Determine the [x, y] coordinate at the center of the cell enclosing the given text.  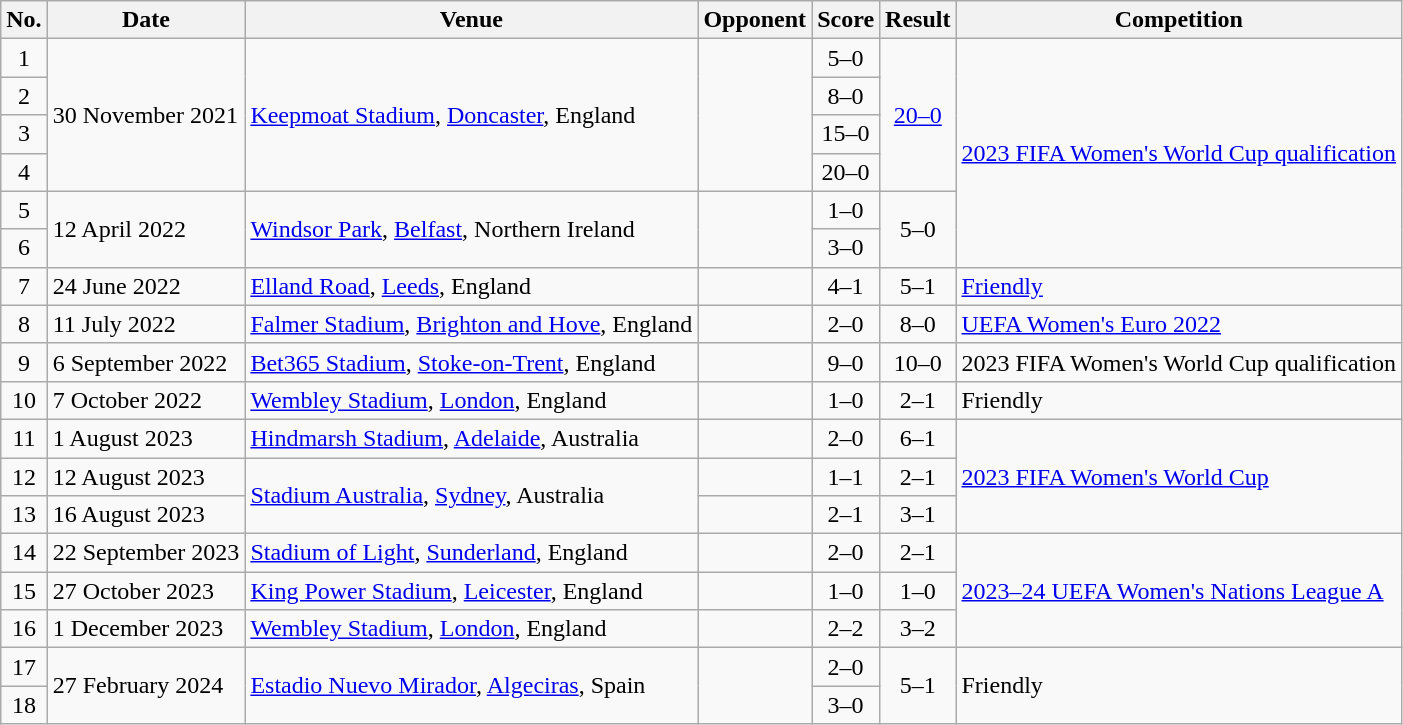
6 [24, 248]
1 August 2023 [146, 438]
Estadio Nuevo Mirador, Algeciras, Spain [472, 686]
Keepmoat Stadium, Doncaster, England [472, 115]
Stadium of Light, Sunderland, England [472, 553]
Stadium Australia, Sydney, Australia [472, 496]
UEFA Women's Euro 2022 [1179, 324]
11 [24, 438]
30 November 2021 [146, 115]
10–0 [918, 362]
1 [24, 58]
No. [24, 20]
9–0 [846, 362]
Result [918, 20]
Opponent [755, 20]
Windsor Park, Belfast, Northern Ireland [472, 229]
1–1 [846, 477]
7 October 2022 [146, 400]
11 July 2022 [146, 324]
22 September 2023 [146, 553]
14 [24, 553]
Score [846, 20]
27 October 2023 [146, 591]
Falmer Stadium, Brighton and Hove, England [472, 324]
12 April 2022 [146, 229]
6 September 2022 [146, 362]
15–0 [846, 134]
5 [24, 210]
17 [24, 667]
2 [24, 96]
3–1 [918, 515]
Venue [472, 20]
9 [24, 362]
2023–24 UEFA Women's Nations League A [1179, 591]
7 [24, 286]
10 [24, 400]
Bet365 Stadium, Stoke-on-Trent, England [472, 362]
Competition [1179, 20]
12 August 2023 [146, 477]
1 December 2023 [146, 629]
2–2 [846, 629]
Hindmarsh Stadium, Adelaide, Australia [472, 438]
3–2 [918, 629]
13 [24, 515]
16 August 2023 [146, 515]
4–1 [846, 286]
3 [24, 134]
4 [24, 172]
Elland Road, Leeds, England [472, 286]
Date [146, 20]
24 June 2022 [146, 286]
16 [24, 629]
6–1 [918, 438]
15 [24, 591]
27 February 2024 [146, 686]
King Power Stadium, Leicester, England [472, 591]
2023 FIFA Women's World Cup [1179, 476]
8 [24, 324]
18 [24, 705]
12 [24, 477]
